Scan for the cell matching the given text and deliver its [X, Y] coordinate at center. 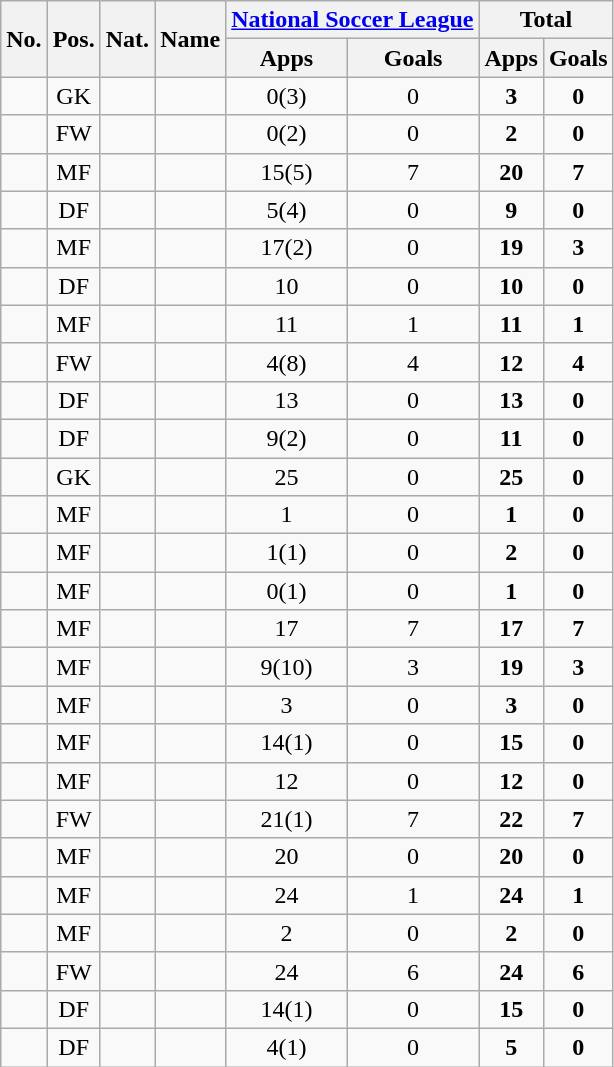
0(3) [287, 96]
9(10) [287, 667]
5 [511, 1047]
17(2) [287, 248]
15(5) [287, 172]
4(1) [287, 1047]
5(4) [287, 210]
22 [511, 819]
National Soccer League [352, 20]
Nat. [127, 39]
21(1) [287, 819]
Name [190, 39]
9(2) [287, 438]
1(1) [287, 553]
0(2) [287, 134]
No. [24, 39]
Total [546, 20]
Pos. [74, 39]
0(1) [287, 591]
4(8) [287, 362]
9 [511, 210]
